Capture the cell that displays the provided text and extract its (x, y) central coordinate. 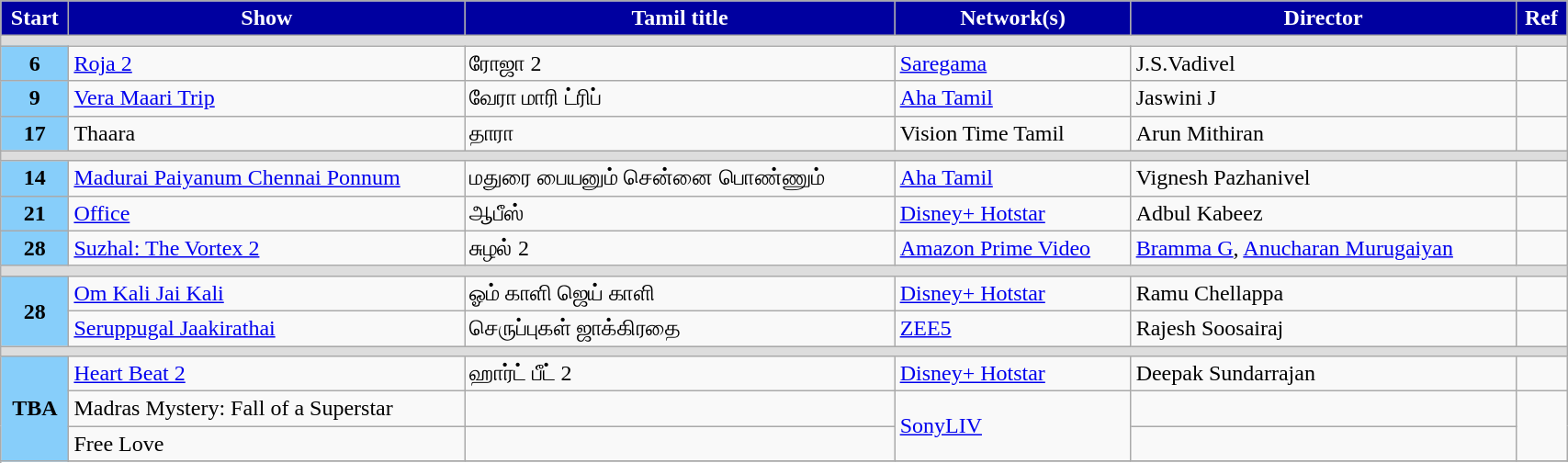
Saregama (1012, 63)
Thaara (266, 133)
மதுரை பையனும் சென்னை பொண்ணும் (680, 178)
Adbul Kabeez (1323, 213)
Suzhal: The Vortex 2 (266, 248)
Vision Time Tamil (1012, 133)
Tamil title (680, 18)
Show (266, 18)
21 (35, 213)
ரோஜா 2 (680, 63)
வேரா மாரி ட்ரிப் (680, 98)
9 (35, 98)
Director (1323, 18)
J.S.Vadivel (1323, 63)
Heart Beat 2 (266, 374)
Jaswini J (1323, 98)
Deepak Sundarrajan (1323, 374)
Madras Mystery: Fall of a Superstar (266, 409)
Vera Maari Trip (266, 98)
Rajesh Soosairaj (1323, 328)
Bramma G, Anucharan Murugaiyan (1323, 248)
Amazon Prime Video (1012, 248)
செருப்புகள் ஜாக்கிரதை (680, 328)
Network(s) (1012, 18)
ஓம் காளி ஜெய் காளி (680, 293)
சுழல் 2 (680, 248)
Ref (1541, 18)
Madurai Paiyanum Chennai Ponnum (266, 178)
Arun Mithiran (1323, 133)
ZEE5 (1012, 328)
Start (35, 18)
Seruppugal Jaakirathai (266, 328)
ஆபீஸ் (680, 213)
Free Love (266, 444)
TBA (35, 409)
17 (35, 133)
Om Kali Jai Kali (266, 293)
6 (35, 63)
Ramu Chellappa (1323, 293)
14 (35, 178)
ஹார்ட் பீட் 2 (680, 374)
தாரா (680, 133)
Roja 2 (266, 63)
Office (266, 213)
SonyLIV (1012, 426)
Vignesh Pazhanivel (1323, 178)
